Scan for the cell matching the given text and deliver its [x, y] coordinate at center. 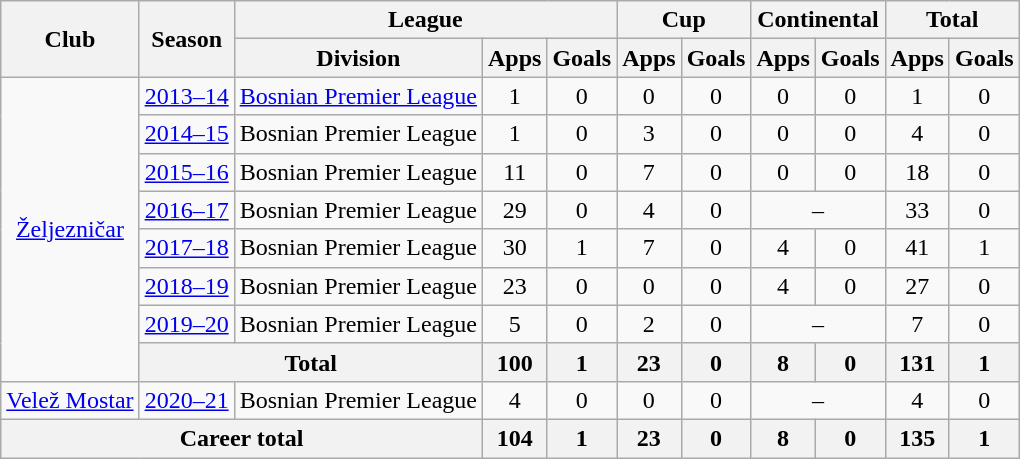
2017–18 [186, 248]
27 [917, 286]
Željezničar [70, 229]
Division [358, 58]
2018–19 [186, 286]
41 [917, 248]
2015–16 [186, 172]
2014–15 [186, 134]
Cup [684, 20]
11 [514, 172]
29 [514, 210]
2020–21 [186, 400]
2 [649, 324]
30 [514, 248]
135 [917, 438]
Season [186, 39]
Career total [242, 438]
League [425, 20]
131 [917, 362]
2016–17 [186, 210]
Continental [818, 20]
5 [514, 324]
3 [649, 134]
Velež Mostar [70, 400]
2019–20 [186, 324]
100 [514, 362]
Club [70, 39]
104 [514, 438]
18 [917, 172]
2013–14 [186, 96]
33 [917, 210]
